Return (x, y) of the center of cell containing provided text 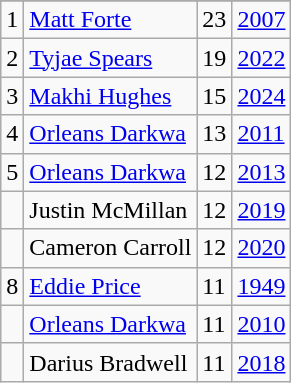
Justin McMillan (110, 210)
1 (12, 20)
2020 (262, 248)
Eddie Price (110, 286)
2022 (262, 58)
2018 (262, 362)
2013 (262, 172)
2 (12, 58)
5 (12, 172)
4 (12, 134)
Tyjae Spears (110, 58)
19 (214, 58)
Cameron Carroll (110, 248)
Matt Forte (110, 20)
2011 (262, 134)
2019 (262, 210)
Darius Bradwell (110, 362)
Makhi Hughes (110, 96)
2024 (262, 96)
2007 (262, 20)
8 (12, 286)
15 (214, 96)
13 (214, 134)
2010 (262, 324)
23 (214, 20)
1949 (262, 286)
3 (12, 96)
